Return [x, y] of the center of cell containing provided text 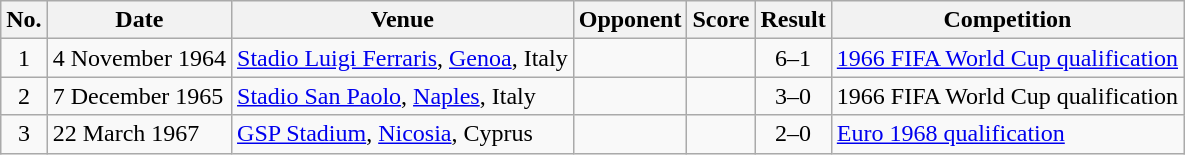
22 March 1967 [139, 134]
2 [24, 96]
Stadio San Paolo, Naples, Italy [403, 96]
Stadio Luigi Ferraris, Genoa, Italy [403, 58]
Date [139, 20]
1 [24, 58]
2–0 [793, 134]
Venue [403, 20]
No. [24, 20]
Euro 1968 qualification [1007, 134]
4 November 1964 [139, 58]
Competition [1007, 20]
6–1 [793, 58]
Result [793, 20]
GSP Stadium, Nicosia, Cyprus [403, 134]
Score [721, 20]
Opponent [630, 20]
3 [24, 134]
7 December 1965 [139, 96]
3–0 [793, 96]
